Output the [x, y] coordinate of the center of the cell containing the given text.  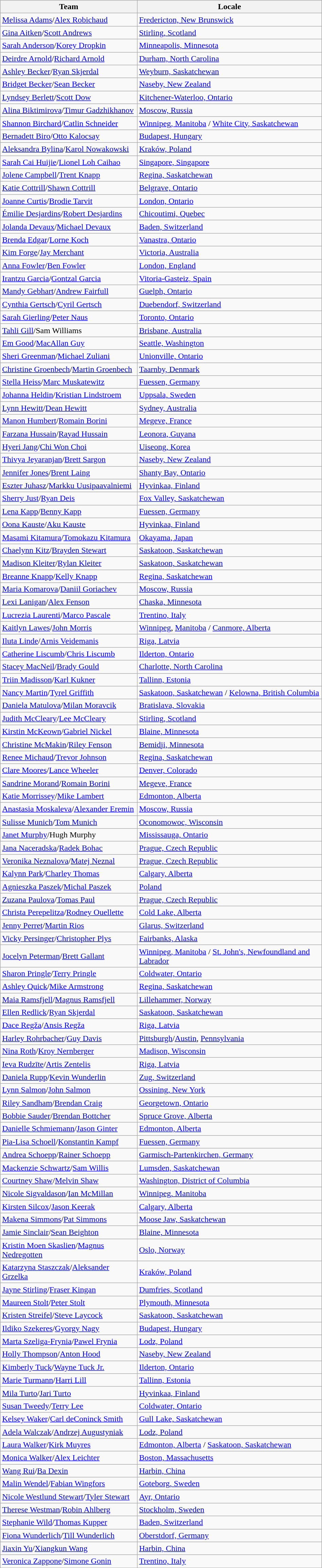
Marie Turmann/Harri Lill [69, 1380]
Ieva Rudzīte/Artis Zentelis [69, 1064]
Ildiko Szekeres/Gyorgy Nagy [69, 1328]
Monica Walker/Alex Leichter [69, 1458]
Breanne Knapp/Kelly Knapp [69, 576]
Sarah Cai Huijie/Lionel Loh Caihao [69, 162]
Stephanie Wild/Thomas Kupper [69, 1522]
Uiseong, Korea [230, 447]
Daniela Rupp/Kevin Wunderlin [69, 1077]
Anna Fowler/Ben Fowler [69, 266]
Cynthia Gertsch/Cyril Gertsch [69, 304]
Stockholm, Sweden [230, 1510]
Kitchener-Waterloo, Ontario [230, 97]
Jamie Sinclair/Sean Beighton [69, 1232]
Jennifer Jones/Brent Laing [69, 473]
Winnipeg, Manitoba [230, 1193]
Lucrezia Laurenti/Marco Pascale [69, 615]
Fiona Wunderlich/Till Wunderlich [69, 1535]
Moose Jaw, Saskatchewan [230, 1220]
Unionville, Ontario [230, 356]
Kristen Streifel/Steve Laycock [69, 1315]
Lynn Hewitt/Dean Hewitt [69, 408]
Melissa Adams/Alex Robichaud [69, 20]
Ossining, New York [230, 1090]
Vitoria-Gasteiz, Spain [230, 278]
Maia Ramsfjell/Magnus Ramsfjell [69, 999]
Lillehammer, Norway [230, 999]
Kirstin McKeown/Gabriel Nickel [69, 731]
Saskatoon, Saskatchewan / Kelowna, British Columbia [230, 693]
Maureen Stolt/Peter Stolt [69, 1302]
Georgetown, Ontario [230, 1103]
Gull Lake, Saskatchewan [230, 1419]
Sarah Anderson/Korey Dropkin [69, 46]
Fairbanks, Alaska [230, 938]
Brenda Edgar/Lorne Koch [69, 240]
Iluta Linde/Arnis Veidemanis [69, 641]
Bratislava, Slovakia [230, 705]
Kirsten Silcox/Jason Keerak [69, 1207]
Denver, Colorado [230, 770]
Winnipeg, Manitoba / St. John's, Newfoundland and Labrador [230, 956]
Glarus, Switzerland [230, 925]
Lynn Salmon/John Salmon [69, 1090]
Jenny Perret/Martin Rios [69, 925]
Sydney, Australia [230, 408]
Katie Cottrill/Shawn Cottrill [69, 188]
Kim Forge/Jay Merchant [69, 253]
Danielle Schmiemann/Jason Ginter [69, 1129]
Okayama, Japan [230, 537]
Christine Groenbech/Martin Groenbech [69, 369]
Hyeri Jang/Chi Won Choi [69, 447]
Tahli Gill/Sam Williams [69, 330]
Poland [230, 887]
Pittsburgh/Austin, Pennsylvania [230, 1038]
Farzana Hussain/Rayad Hussain [69, 434]
Kimberly Tuck/Wayne Tuck Jr. [69, 1367]
Em Good/MacAllan Guy [69, 343]
Bobbie Sauder/Brendan Bottcher [69, 1116]
Nancy Martin/Tyrel Griffith [69, 693]
Winnipeg, Manitoba / White City, Saskatchewan [230, 123]
Riley Sandham/Brendan Craig [69, 1103]
Thivya Jeyaranjan/Brett Sargon [69, 460]
Adela Walczak/Andrzej Augustyniak [69, 1432]
Harley Rohrbacher/Guy Davis [69, 1038]
Sandrine Morand/Romain Borini [69, 783]
Singapore, Singapore [230, 162]
Oslo, Norway [230, 1250]
Christine McMakin/Riley Fenson [69, 744]
Nina Roth/Kroy Nernberger [69, 1051]
London, Ontario [230, 201]
Triin Madisson/Karl Kukner [69, 680]
Jolene Campbell/Trent Knapp [69, 175]
Veronika Neznalova/Matej Neznal [69, 861]
Marta Szeliga-Frynia/Pawel Frynia [69, 1341]
Agnieszka Paszek/Michal Paszek [69, 887]
Chaska, Minnesota [230, 602]
Fredericton, New Brunswick [230, 20]
Andrea Schoepp/Rainer Schoepp [69, 1155]
Mackenzie Schwartz/Sam Willis [69, 1168]
Washington, District of Columbia [230, 1180]
Kelsey Waker/Carl deConinck Smith [69, 1419]
Kalynn Park/Charley Thomas [69, 874]
Vicky Persinger/Christopher Plys [69, 938]
Stacey MacNeil/Brady Gould [69, 667]
Daniela Matulova/Milan Moravcik [69, 705]
Ashley Becker/Ryan Skjerdal [69, 71]
Jana Naceradska/Radek Bohac [69, 848]
Courtney Shaw/Melvin Shaw [69, 1180]
Durham, North Carolina [230, 58]
Chaelynn Kitz/Brayden Stewart [69, 550]
Kaitlyn Lawes/John Morris [69, 628]
Christa Perepelitza/Rodney Ouellette [69, 913]
Taarnby, Denmark [230, 369]
Sarah Gierling/Peter Naus [69, 317]
Leonora, Guyana [230, 434]
Mississauga, Ontario [230, 835]
Catherine Liscumb/Chris Liscumb [69, 654]
Jayne Stirling/Fraser Kingan [69, 1290]
Victoria, Australia [230, 253]
Locale [230, 7]
Johanna Heldin/Kristian Lindstroem [69, 395]
Malin Wendel/Fabian Wingfors [69, 1484]
Team [69, 7]
Stella Heiss/Marc Muskatewitz [69, 382]
Boston, Massachusetts [230, 1458]
Ayr, Ontario [230, 1497]
Minneapolis, Minnesota [230, 46]
Ellen Redlick/Ryan Skjerdal [69, 1012]
Cold Lake, Alberta [230, 913]
Guelph, Ontario [230, 291]
Deirdre Arnold/Richard Arnold [69, 58]
Toronto, Ontario [230, 317]
Katie Morrissey/Mike Lambert [69, 796]
Zuzana Paulova/Tomas Paul [69, 900]
Belgrave, Ontario [230, 188]
Jolanda Devaux/Michael Devaux [69, 227]
Charlotte, North Carolina [230, 667]
Aleksandra Bylina/Karol Nowakowski [69, 149]
Sheri Greenman/Michael Zuliani [69, 356]
Émilie Desjardins/Robert Desjardins [69, 214]
Garmisch-Partenkirchen, Germany [230, 1155]
Makena Simmons/Pat Simmons [69, 1220]
Maria Komarova/Daniil Goriachev [69, 589]
Chicoutimi, Quebec [230, 214]
Sherry Just/Ryan Deis [69, 498]
Manon Humbert/Romain Borini [69, 421]
Sulisse Munich/Tom Munich [69, 822]
Madison, Wisconsin [230, 1051]
Ashley Quick/Mike Armstrong [69, 986]
Mila Turto/Jari Turto [69, 1393]
Goteborg, Sweden [230, 1484]
Eszter Juhasz/Markku Uusipaavalniemi [69, 485]
Katarzyna Staszczak/Aleksander Grzelka [69, 1272]
Zug, Switzerland [230, 1077]
Dumfries, Scotland [230, 1290]
Therese Westman/Robin Ahlberg [69, 1510]
Brisbane, Australia [230, 330]
Veronica Zappone/Simone Gonin [69, 1561]
Judith McCleary/Lee McCleary [69, 718]
Janet Murphy/Hugh Murphy [69, 835]
Spruce Grove, Alberta [230, 1116]
Seattle, Washington [230, 343]
Kristin Moen Skaslien/Magnus Nedregotten [69, 1250]
Lyndsey Berlett/Scott Dow [69, 97]
London, England [230, 266]
Shanty Bay, Ontario [230, 473]
Bridget Becker/Sean Becker [69, 84]
Fox Valley, Saskatchewan [230, 498]
Bernadett Biro/Otto Kalocsay [69, 136]
Sharon Pringle/Terry Pringle [69, 973]
Nicole Sigvaldason/Ian McMillan [69, 1193]
Pia-Lisa Schoell/Konstantin Kampf [69, 1142]
Bemidji, Minnesota [230, 744]
Joanne Curtis/Brodie Tarvit [69, 201]
Gina Aitken/Scott Andrews [69, 33]
Anastasia Moskaleva/Alexander Eremin [69, 809]
Wang Rui/Ba Dexin [69, 1471]
Oona Kauste/Aku Kauste [69, 524]
Vanastra, Ontario [230, 240]
Lumsden, Saskatchewan [230, 1168]
Nicole Westlund Stewart/Tyler Stewart [69, 1497]
Susan Tweedy/Terry Lee [69, 1406]
Lexi Lanigan/Alex Fenson [69, 602]
Dace Regža/Ansis Regža [69, 1025]
Lena Kapp/Benny Kapp [69, 511]
Oberstdorf, Germany [230, 1535]
Alina Biktimirova/Timur Gadzhikhanov [69, 110]
Shannon Birchard/Catlin Schneider [69, 123]
Clare Moores/Lance Wheeler [69, 770]
Holly Thompson/Anton Hood [69, 1354]
Madison Kleiter/Rylan Kleiter [69, 563]
Renee Michaud/Trevor Johnson [69, 757]
Duebendorf, Switzerland [230, 304]
Edmonton, Alberta / Saskatoon, Saskatchewan [230, 1445]
Oconomowoc, Wisconsin [230, 822]
Laura Walker/Kirk Muyres [69, 1445]
Irantzu Garcia/Gontzal Garcia [69, 278]
Weyburn, Saskatchewan [230, 71]
Winnipeg, Manitoba / Canmore, Alberta [230, 628]
Jocelyn Peterman/Brett Gallant [69, 956]
Masami Kitamura/Tomokazu Kitamura [69, 537]
Jiaxin Yu/Xiangkun Wang [69, 1548]
Plymouth, Minnesota [230, 1302]
Mandy Gebhart/Andrew Fairfull [69, 291]
Uppsala, Sweden [230, 395]
